Locate the cell with the specified text and output its [X, Y] center coordinate. 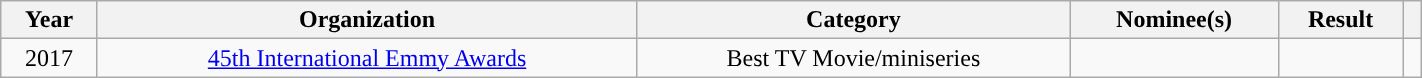
Best TV Movie/miniseries [854, 58]
Year [50, 20]
45th International Emmy Awards [366, 58]
2017 [50, 58]
Nominee(s) [1174, 20]
Organization [366, 20]
Result [1340, 20]
Category [854, 20]
